Find where the given text appears and provide that cell's center as (x, y) coordinate. 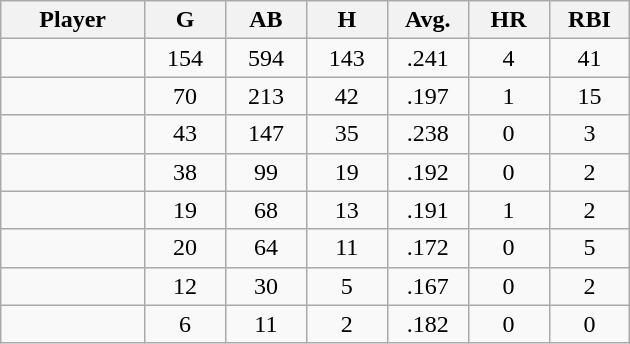
G (186, 20)
43 (186, 134)
.172 (428, 248)
.191 (428, 210)
.192 (428, 172)
15 (590, 96)
70 (186, 96)
213 (266, 96)
41 (590, 58)
Player (73, 20)
HR (508, 20)
99 (266, 172)
6 (186, 324)
RBI (590, 20)
AB (266, 20)
13 (346, 210)
68 (266, 210)
4 (508, 58)
20 (186, 248)
38 (186, 172)
Avg. (428, 20)
42 (346, 96)
12 (186, 286)
594 (266, 58)
.238 (428, 134)
.241 (428, 58)
154 (186, 58)
64 (266, 248)
.197 (428, 96)
35 (346, 134)
30 (266, 286)
143 (346, 58)
.167 (428, 286)
147 (266, 134)
H (346, 20)
.182 (428, 324)
3 (590, 134)
